Scan for the cell matching the given text and deliver its [x, y] coordinate at center. 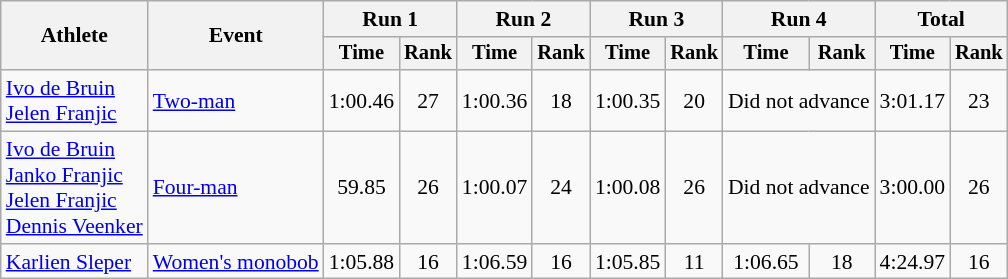
1:00.35 [628, 100]
Total [942, 19]
23 [979, 100]
Run 3 [656, 19]
Ivo de BruinJanko FranjicJelen FranjicDennis Veenker [74, 188]
18 [561, 100]
1:00.08 [628, 188]
27 [428, 100]
59.85 [362, 188]
24 [561, 188]
Run 4 [799, 19]
Athlete [74, 36]
1:00.46 [362, 100]
Ivo de BruinJelen Franjic [74, 100]
20 [694, 100]
Run 2 [524, 19]
Run 1 [390, 19]
Event [236, 36]
3:01.17 [912, 100]
Two-man [236, 100]
1:00.07 [494, 188]
Four-man [236, 188]
3:00.00 [912, 188]
1:00.36 [494, 100]
